Pinpoint the cell where the given text exists, returning its [X, Y] midpoint coordinate. 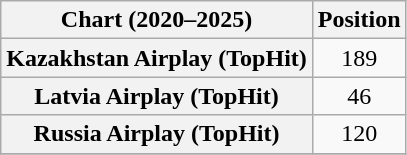
46 [359, 96]
120 [359, 134]
Kazakhstan Airplay (TopHit) [157, 58]
Position [359, 20]
Chart (2020–2025) [157, 20]
Russia Airplay (TopHit) [157, 134]
Latvia Airplay (TopHit) [157, 96]
189 [359, 58]
